Provide the (X, Y) coordinate of the cell's center where the given text is located.  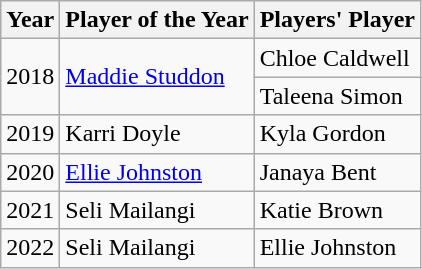
2019 (30, 134)
Kyla Gordon (337, 134)
Year (30, 20)
2022 (30, 248)
Chloe Caldwell (337, 58)
Katie Brown (337, 210)
Player of the Year (157, 20)
Players' Player (337, 20)
2021 (30, 210)
Janaya Bent (337, 172)
Taleena Simon (337, 96)
Maddie Studdon (157, 77)
Karri Doyle (157, 134)
2018 (30, 77)
2020 (30, 172)
